Scan for the cell matching the given text and deliver its [x, y] coordinate at center. 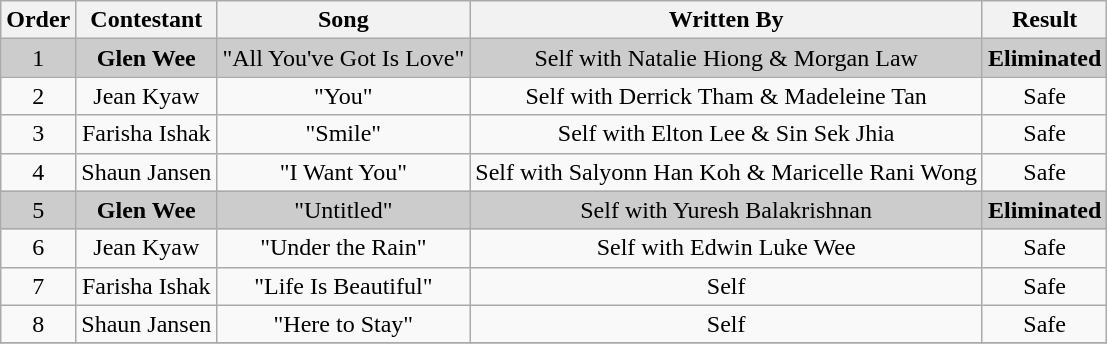
Self with Natalie Hiong & Morgan Law [726, 58]
3 [38, 134]
"Here to Stay" [344, 324]
6 [38, 248]
Self with Edwin Luke Wee [726, 248]
Contestant [146, 20]
5 [38, 210]
Self with Elton Lee & Sin Sek Jhia [726, 134]
8 [38, 324]
"Life Is Beautiful" [344, 286]
"You" [344, 96]
Self with Salyonn Han Koh & Maricelle Rani Wong [726, 172]
Order [38, 20]
"Untitled" [344, 210]
"Under the Rain" [344, 248]
2 [38, 96]
Written By [726, 20]
7 [38, 286]
4 [38, 172]
"Smile" [344, 134]
"All You've Got Is Love" [344, 58]
"I Want You" [344, 172]
1 [38, 58]
Self with Derrick Tham & Madeleine Tan [726, 96]
Self with Yuresh Balakrishnan [726, 210]
Song [344, 20]
Result [1044, 20]
